For the text-containing cell, return its midpoint in [X, Y] coordinate format. 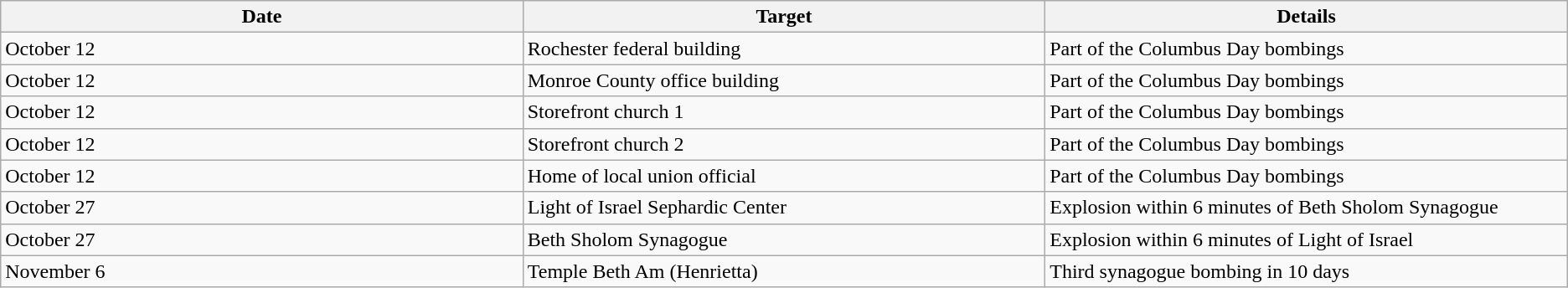
Monroe County office building [784, 80]
Target [784, 17]
Storefront church 1 [784, 112]
Details [1307, 17]
Storefront church 2 [784, 144]
Home of local union official [784, 176]
Rochester federal building [784, 49]
Light of Israel Sephardic Center [784, 208]
Temple Beth Am (Henrietta) [784, 271]
Explosion within 6 minutes of Beth Sholom Synagogue [1307, 208]
Date [261, 17]
November 6 [261, 271]
Third synagogue bombing in 10 days [1307, 271]
Beth Sholom Synagogue [784, 239]
Explosion within 6 minutes of Light of Israel [1307, 239]
